For the text-containing cell, return its midpoint in (X, Y) coordinate format. 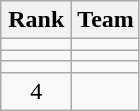
4 (36, 91)
Team (106, 20)
Rank (36, 20)
